Pinpoint the cell where the given text exists, returning its [X, Y] midpoint coordinate. 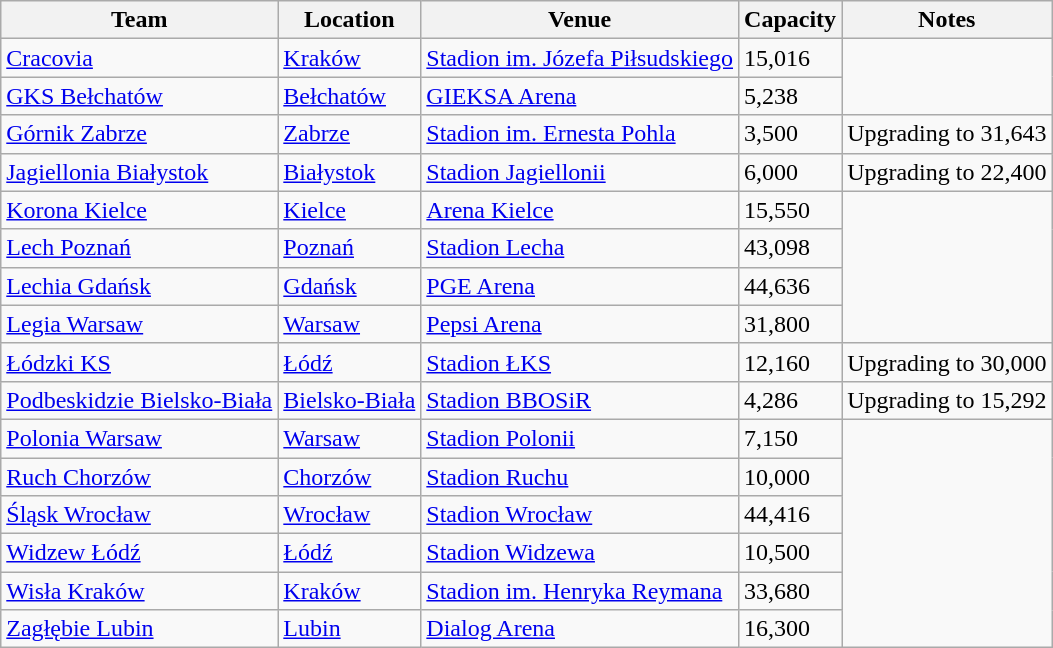
4,286 [790, 400]
Stadion im. Ernesta Pohla [580, 134]
Pepsi Arena [580, 324]
6,000 [790, 172]
Kielce [350, 210]
PGE Arena [580, 286]
Podbeskidzie Bielsko-Biała [140, 400]
Lechia Gdańsk [140, 286]
Stadion ŁKS [580, 362]
Stadion Wrocław [580, 515]
Venue [580, 20]
Poznań [350, 248]
Zagłębie Lubin [140, 629]
Chorzów [350, 477]
Stadion Ruchu [580, 477]
Lubin [350, 629]
Stadion Polonii [580, 438]
16,300 [790, 629]
31,800 [790, 324]
Arena Kielce [580, 210]
Location [350, 20]
Cracovia [140, 58]
7,150 [790, 438]
Górnik Zabrze [140, 134]
15,550 [790, 210]
GKS Bełchatów [140, 96]
Śląsk Wrocław [140, 515]
Lech Poznań [140, 248]
Ruch Chorzów [140, 477]
Dialog Arena [580, 629]
Upgrading to 22,400 [947, 172]
Stadion im. Henryka Reymana [580, 591]
Stadion im. Józefa Piłsudskiego [580, 58]
Upgrading to 15,292 [947, 400]
Jagiellonia Białystok [140, 172]
3,500 [790, 134]
Bełchatów [350, 96]
Białystok [350, 172]
Bielsko-Biała [350, 400]
44,636 [790, 286]
Stadion Jagiellonii [580, 172]
GIEKSA Arena [580, 96]
Łódzki KS [140, 362]
Zabrze [350, 134]
Widzew Łódź [140, 553]
Stadion Lecha [580, 248]
Team [140, 20]
Upgrading to 30,000 [947, 362]
Notes [947, 20]
Gdańsk [350, 286]
10,000 [790, 477]
15,016 [790, 58]
Korona Kielce [140, 210]
Polonia Warsaw [140, 438]
10,500 [790, 553]
44,416 [790, 515]
Legia Warsaw [140, 324]
Wrocław [350, 515]
Stadion BBOSiR [580, 400]
Wisła Kraków [140, 591]
43,098 [790, 248]
12,160 [790, 362]
5,238 [790, 96]
Stadion Widzewa [580, 553]
Upgrading to 31,643 [947, 134]
33,680 [790, 591]
Capacity [790, 20]
